Output the [x, y] coordinate of the center of the cell containing the given text.  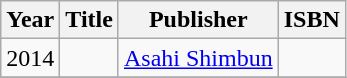
Title [90, 20]
2014 [30, 58]
Publisher [198, 20]
ISBN [312, 20]
Asahi Shimbun [198, 58]
Year [30, 20]
